Capture the cell that displays the provided text and extract its [x, y] central coordinate. 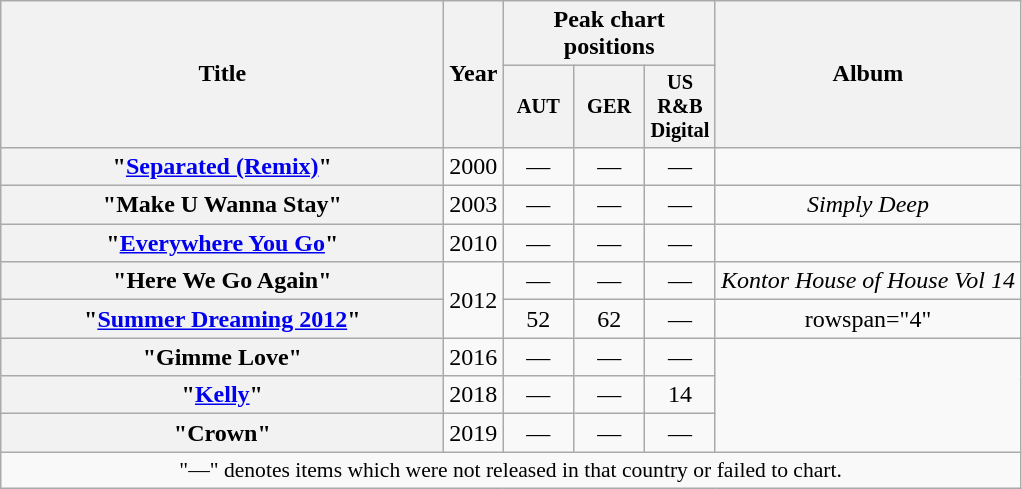
2016 [474, 357]
14 [680, 395]
"Crown" [222, 433]
"Separated (Remix)" [222, 166]
2018 [474, 395]
52 [538, 319]
2010 [474, 243]
Title [222, 74]
"Gimme Love" [222, 357]
"Kelly" [222, 395]
62 [610, 319]
2003 [474, 205]
2000 [474, 166]
AUT [538, 107]
GER [610, 107]
2019 [474, 433]
Album [868, 74]
"Summer Dreaming 2012" [222, 319]
USR&BDigital [680, 107]
Year [474, 74]
"Here We Go Again" [222, 281]
2012 [474, 300]
Kontor House of House Vol 14 [868, 281]
"—" denotes items which were not released in that country or failed to chart. [511, 470]
"Everywhere You Go" [222, 243]
Peak chart positions [610, 34]
"Make U Wanna Stay" [222, 205]
Simply Deep [868, 205]
rowspan="4" [868, 319]
